From the cell containing the given text, extract its center point as [x, y] coordinate. 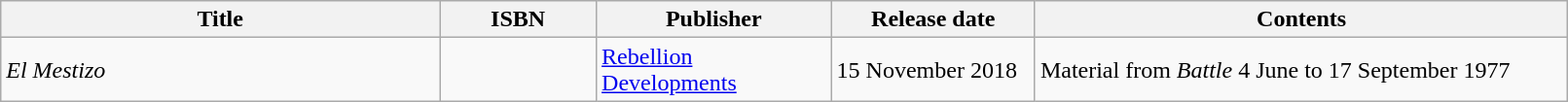
Rebellion Developments [714, 70]
ISBN [518, 19]
Contents [1300, 19]
Title [220, 19]
15 November 2018 [932, 70]
Publisher [714, 19]
El Mestizo [220, 70]
Release date [932, 19]
Material from Battle 4 June to 17 September 1977 [1300, 70]
